Provide the (x, y) coordinate of the cell's center where the given text is located.  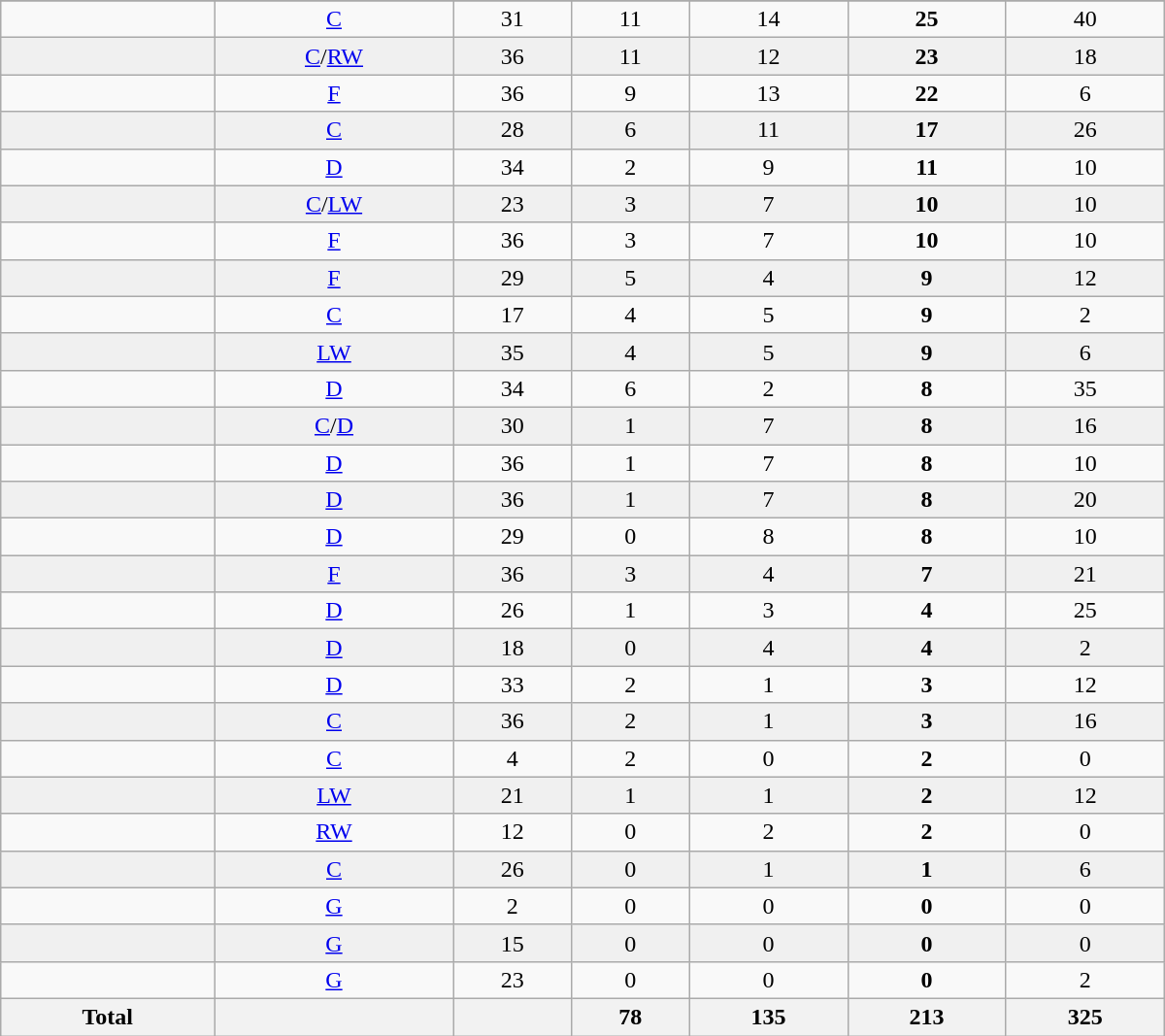
14 (769, 19)
15 (513, 943)
Total (108, 1017)
20 (1085, 500)
325 (1085, 1017)
13 (769, 93)
33 (513, 685)
31 (513, 19)
78 (631, 1017)
135 (769, 1017)
C/D (334, 425)
28 (513, 130)
30 (513, 425)
RW (334, 832)
213 (926, 1017)
C/LW (334, 204)
22 (926, 93)
40 (1085, 19)
C/RW (334, 56)
